Capture the cell that displays the provided text and extract its (x, y) central coordinate. 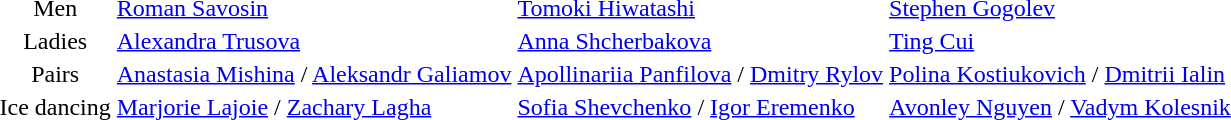
Anna Shcherbakova (700, 41)
Anastasia Mishina / Aleksandr Galiamov (314, 74)
Alexandra Trusova (314, 41)
Apollinariia Panfilova / Dmitry Rylov (700, 74)
